Return the [x, y] coordinate for the center point of the cell that contains the specified text.  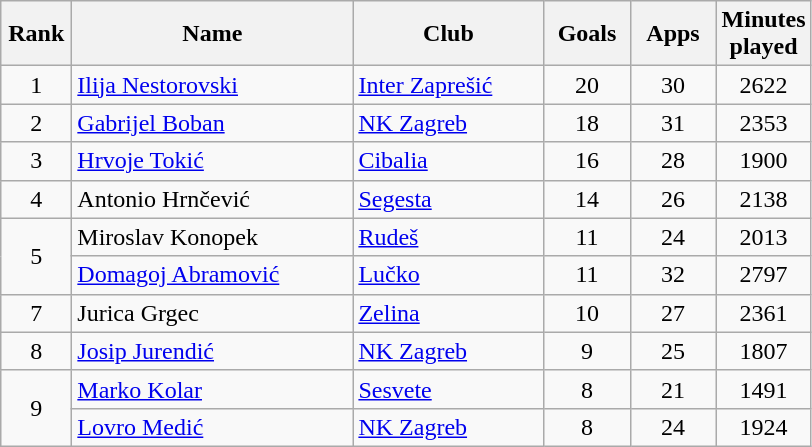
32 [673, 275]
Jurica Grgec [212, 313]
28 [673, 161]
1900 [764, 161]
4 [36, 199]
20 [587, 85]
5 [36, 256]
Zelina [448, 313]
Goals [587, 34]
25 [673, 351]
Lučko [448, 275]
Rank [36, 34]
2361 [764, 313]
Gabrijel Boban [212, 123]
Rudeš [448, 237]
2353 [764, 123]
2622 [764, 85]
Minutes played [764, 34]
Miroslav Konopek [212, 237]
1491 [764, 389]
1924 [764, 427]
2797 [764, 275]
Antonio Hrnčević [212, 199]
Josip Jurendić [212, 351]
2013 [764, 237]
1807 [764, 351]
Ilija Nestorovski [212, 85]
Hrvoje Tokić [212, 161]
30 [673, 85]
Marko Kolar [212, 389]
16 [587, 161]
2138 [764, 199]
Name [212, 34]
Club [448, 34]
14 [587, 199]
2 [36, 123]
Segesta [448, 199]
21 [673, 389]
1 [36, 85]
18 [587, 123]
Inter Zaprešić [448, 85]
Lovro Medić [212, 427]
26 [673, 199]
Domagoj Abramović [212, 275]
7 [36, 313]
10 [587, 313]
Cibalia [448, 161]
Apps [673, 34]
27 [673, 313]
31 [673, 123]
Sesvete [448, 389]
3 [36, 161]
